For the text-containing cell, return its midpoint in (X, Y) coordinate format. 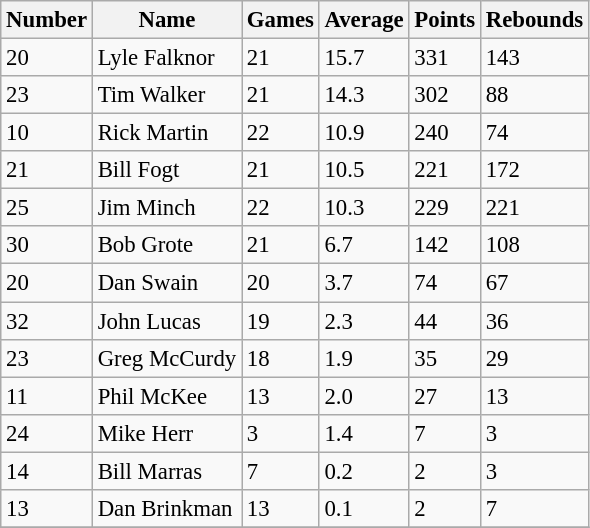
Average (364, 20)
10 (47, 133)
143 (534, 58)
32 (47, 321)
24 (47, 433)
302 (444, 95)
35 (444, 358)
Dan Brinkman (166, 509)
10.5 (364, 170)
14 (47, 471)
2.3 (364, 321)
27 (444, 396)
10.9 (364, 133)
Jim Minch (166, 208)
44 (444, 321)
Number (47, 20)
67 (534, 283)
Bill Marras (166, 471)
Games (281, 20)
Rick Martin (166, 133)
John Lucas (166, 321)
11 (47, 396)
25 (47, 208)
19 (281, 321)
Dan Swain (166, 283)
29 (534, 358)
Greg McCurdy (166, 358)
2.0 (364, 396)
14.3 (364, 95)
30 (47, 245)
3.7 (364, 283)
1.9 (364, 358)
10.3 (364, 208)
Tim Walker (166, 95)
172 (534, 170)
Rebounds (534, 20)
240 (444, 133)
18 (281, 358)
Mike Herr (166, 433)
229 (444, 208)
108 (534, 245)
Points (444, 20)
Name (166, 20)
36 (534, 321)
Lyle Falknor (166, 58)
Bob Grote (166, 245)
1.4 (364, 433)
0.1 (364, 509)
88 (534, 95)
6.7 (364, 245)
142 (444, 245)
0.2 (364, 471)
15.7 (364, 58)
Phil McKee (166, 396)
331 (444, 58)
Bill Fogt (166, 170)
